Return the (X, Y) coordinate for the center point of the cell that contains the specified text.  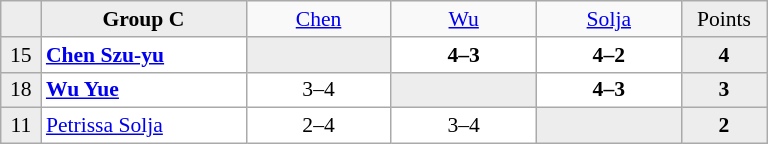
Wu (464, 19)
11 (21, 126)
Petrissa Solja (144, 126)
Points (724, 19)
Chen Szu-yu (144, 55)
Group C (144, 19)
Solja (608, 19)
4–2 (608, 55)
18 (21, 90)
Chen (318, 19)
15 (21, 55)
3 (724, 90)
2 (724, 126)
4 (724, 55)
Wu Yue (144, 90)
2–4 (318, 126)
